Scan for the cell matching the given text and deliver its (X, Y) coordinate at center. 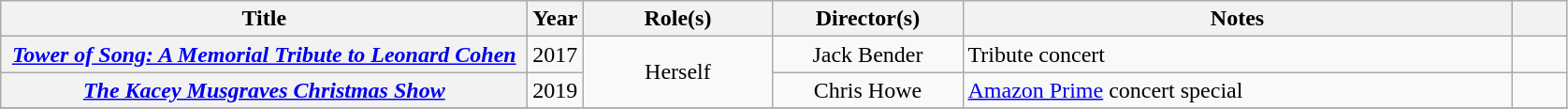
The Kacey Musgraves Christmas Show (264, 90)
Role(s) (677, 19)
Amazon Prime concert special (1237, 90)
2017 (556, 54)
Tribute concert (1237, 54)
Chris Howe (868, 90)
Jack Bender (868, 54)
Year (556, 19)
Title (264, 19)
Notes (1237, 19)
Tower of Song: A Memorial Tribute to Leonard Cohen (264, 54)
Director(s) (868, 19)
2019 (556, 90)
Herself (677, 72)
